Scan for the cell matching the given text and deliver its (x, y) coordinate at center. 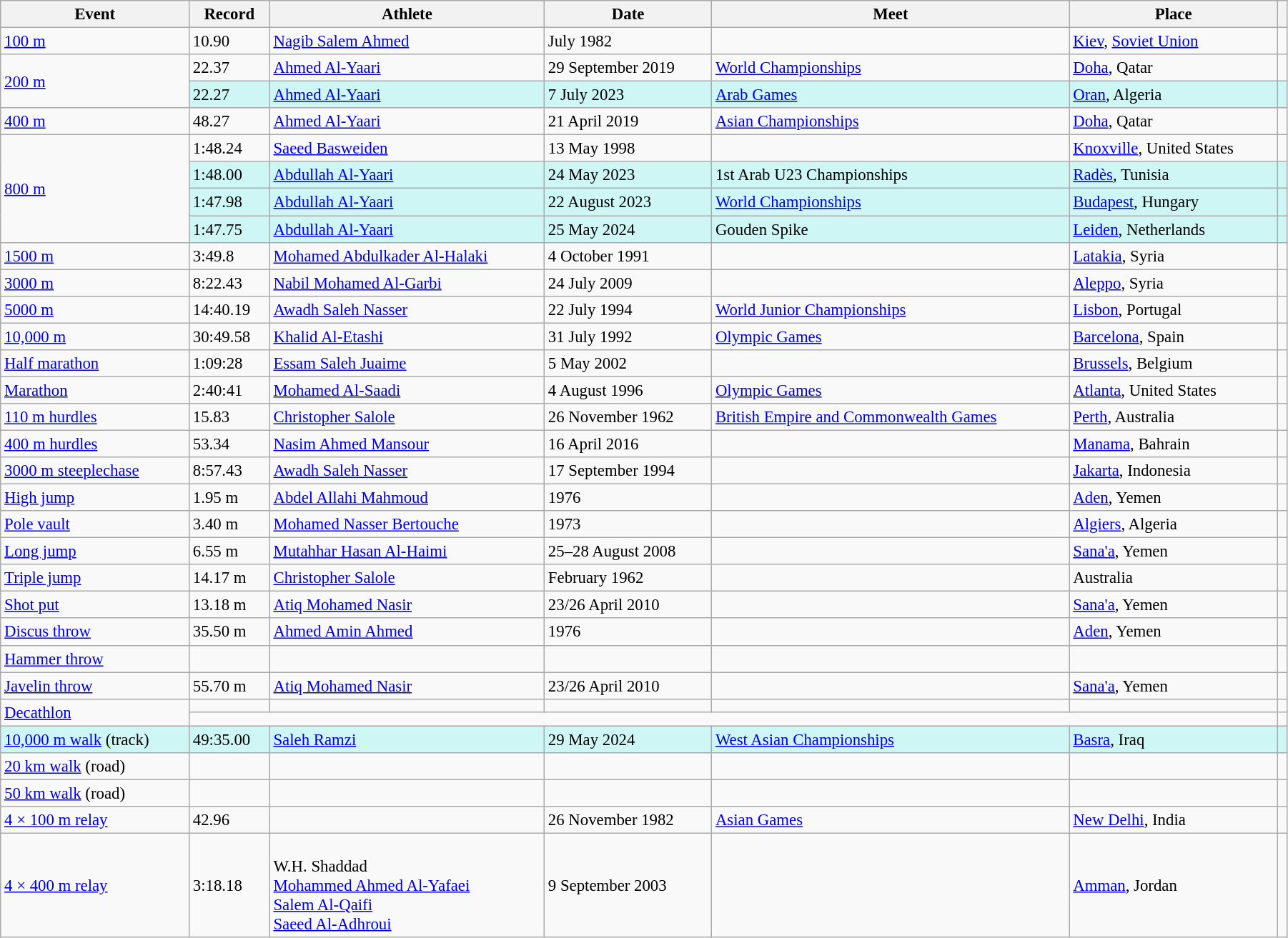
Mutahhar Hasan Al-Haimi (407, 552)
1:47.98 (230, 202)
31 July 1992 (628, 336)
West Asian Championships (891, 739)
42.96 (230, 820)
Hammer throw (95, 659)
400 m hurdles (95, 444)
Atlanta, United States (1174, 390)
10,000 m (95, 336)
Triple jump (95, 578)
100 m (95, 41)
Budapest, Hungary (1174, 202)
3.40 m (230, 524)
Long jump (95, 552)
4 August 1996 (628, 390)
1973 (628, 524)
3000 m (95, 283)
Saleh Ramzi (407, 739)
World Junior Championships (891, 309)
1:47.75 (230, 229)
1:48.24 (230, 149)
Australia (1174, 578)
26 November 1962 (628, 417)
February 1962 (628, 578)
22 August 2023 (628, 202)
5000 m (95, 309)
Manama, Bahrain (1174, 444)
800 m (95, 189)
July 1982 (628, 41)
3:49.8 (230, 256)
Lisbon, Portugal (1174, 309)
35.50 m (230, 632)
Athlete (407, 14)
24 July 2009 (628, 283)
Nagib Salem Ahmed (407, 41)
Gouden Spike (891, 229)
110 m hurdles (95, 417)
Pole vault (95, 524)
10,000 m walk (track) (95, 739)
16 April 2016 (628, 444)
Asian Games (891, 820)
14:40.19 (230, 309)
1500 m (95, 256)
3:18.18 (230, 885)
Mohamed Nasser Bertouche (407, 524)
13 May 1998 (628, 149)
48.27 (230, 121)
Oran, Algeria (1174, 95)
25–28 August 2008 (628, 552)
200 m (95, 81)
24 May 2023 (628, 175)
Shot put (95, 605)
Knoxville, United States (1174, 149)
7 July 2023 (628, 95)
Aleppo, Syria (1174, 283)
1st Arab U23 Championships (891, 175)
Mohamed Al-Saadi (407, 390)
15.83 (230, 417)
21 April 2019 (628, 121)
Nasim Ahmed Mansour (407, 444)
Leiden, Netherlands (1174, 229)
14.17 m (230, 578)
Ahmed Amin Ahmed (407, 632)
5 May 2002 (628, 364)
53.34 (230, 444)
New Delhi, India (1174, 820)
Event (95, 14)
Place (1174, 14)
Arab Games (891, 95)
Discus throw (95, 632)
High jump (95, 498)
22.27 (230, 95)
30:49.58 (230, 336)
1:48.00 (230, 175)
4 × 100 m relay (95, 820)
Abdel Allahi Mahmoud (407, 498)
Meet (891, 14)
Radès, Tunisia (1174, 175)
Mohamed Abdulkader Al-Halaki (407, 256)
W.H. ShaddadMohammed Ahmed Al-YafaeiSalem Al-QaifiSaeed Al-Adhroui (407, 885)
22.37 (230, 68)
Essam Saleh Juaime (407, 364)
29 May 2024 (628, 739)
22 July 1994 (628, 309)
3000 m steeplechase (95, 471)
Marathon (95, 390)
17 September 1994 (628, 471)
Half marathon (95, 364)
50 km walk (road) (95, 793)
Asian Championships (891, 121)
Khalid Al-Etashi (407, 336)
9 September 2003 (628, 885)
Latakia, Syria (1174, 256)
Record (230, 14)
Jakarta, Indonesia (1174, 471)
Date (628, 14)
4 × 400 m relay (95, 885)
8:57.43 (230, 471)
Amman, Jordan (1174, 885)
Algiers, Algeria (1174, 524)
400 m (95, 121)
49:35.00 (230, 739)
25 May 2024 (628, 229)
Decathlon (95, 712)
10.90 (230, 41)
29 September 2019 (628, 68)
2:40:41 (230, 390)
Kiev, Soviet Union (1174, 41)
British Empire and Commonwealth Games (891, 417)
Basra, Iraq (1174, 739)
55.70 m (230, 686)
Saeed Basweiden (407, 149)
Barcelona, Spain (1174, 336)
20 km walk (road) (95, 767)
4 October 1991 (628, 256)
1.95 m (230, 498)
6.55 m (230, 552)
Brussels, Belgium (1174, 364)
26 November 1982 (628, 820)
Nabil Mohamed Al-Garbi (407, 283)
1:09:28 (230, 364)
Perth, Australia (1174, 417)
8:22.43 (230, 283)
13.18 m (230, 605)
Javelin throw (95, 686)
